Detect which cell encompasses the target text, then output its (X, Y) center coordinate. 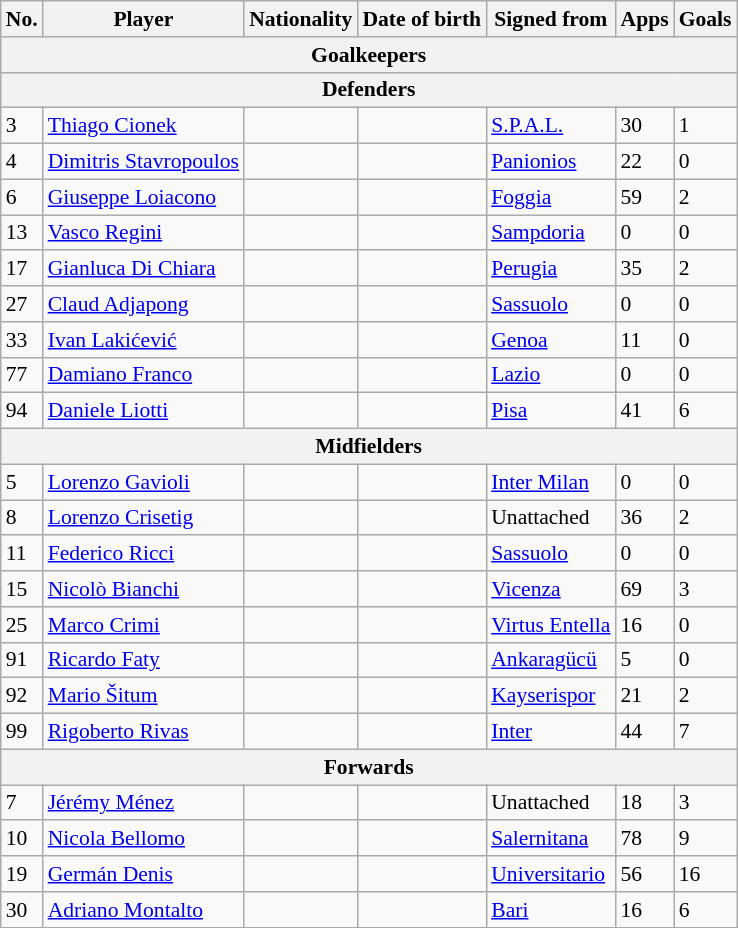
Defenders (369, 90)
78 (645, 839)
Ricardo Faty (144, 660)
Vicenza (550, 589)
Signed from (550, 19)
Nationality (300, 19)
Nicola Bellomo (144, 839)
Thiago Cionek (144, 126)
Dimitris Stavropoulos (144, 162)
Germán Denis (144, 874)
Bari (550, 910)
Gianluca Di Chiara (144, 269)
19 (22, 874)
Date of birth (422, 19)
94 (22, 411)
15 (22, 589)
Damiano Franco (144, 375)
Lorenzo Crisetig (144, 518)
25 (22, 625)
S.P.A.L. (550, 126)
21 (645, 696)
Nicolò Bianchi (144, 589)
Virtus Entella (550, 625)
91 (22, 660)
Forwards (369, 767)
Ivan Lakićević (144, 340)
No. (22, 19)
59 (645, 197)
Panionios (550, 162)
17 (22, 269)
Marco Crimi (144, 625)
Goalkeepers (369, 55)
Player (144, 19)
33 (22, 340)
44 (645, 732)
27 (22, 304)
Inter (550, 732)
99 (22, 732)
92 (22, 696)
Vasco Regini (144, 233)
Ankaragücü (550, 660)
Foggia (550, 197)
Federico Ricci (144, 554)
Kayserispor (550, 696)
36 (645, 518)
Apps (645, 19)
10 (22, 839)
Rigoberto Rivas (144, 732)
Genoa (550, 340)
Adriano Montalto (144, 910)
8 (22, 518)
56 (645, 874)
Midfielders (369, 447)
41 (645, 411)
22 (645, 162)
Sampdoria (550, 233)
Goals (706, 19)
18 (645, 803)
35 (645, 269)
Lazio (550, 375)
Pisa (550, 411)
13 (22, 233)
Universitario (550, 874)
Daniele Liotti (144, 411)
Perugia (550, 269)
Mario Šitum (144, 696)
1 (706, 126)
Lorenzo Gavioli (144, 482)
Claud Adjapong (144, 304)
Jérémy Ménez (144, 803)
4 (22, 162)
69 (645, 589)
Salernitana (550, 839)
Inter Milan (550, 482)
77 (22, 375)
Giuseppe Loiacono (144, 197)
9 (706, 839)
